Return [x, y] of the center of cell containing provided text 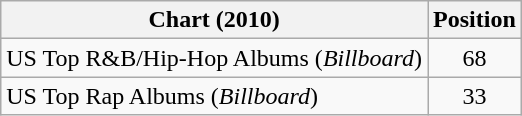
US Top R&B/Hip-Hop Albums (Billboard) [214, 58]
US Top Rap Albums (Billboard) [214, 96]
68 [475, 58]
Position [475, 20]
33 [475, 96]
Chart (2010) [214, 20]
